Search for the cell housing the specified text and yield its [x, y] center coordinate. 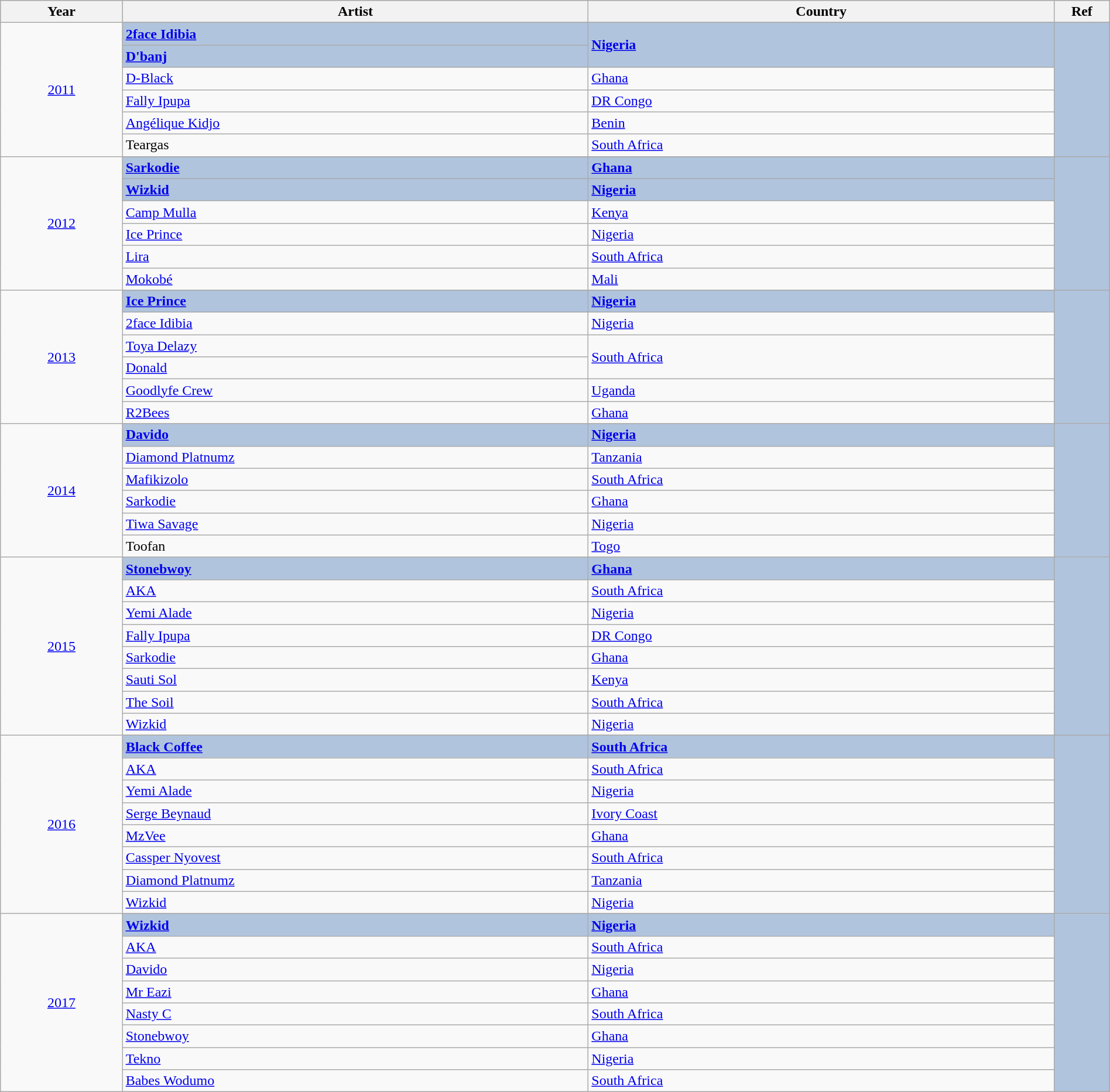
Mali [821, 279]
Tekno [355, 1059]
Donald [355, 368]
2017 [61, 1002]
Cassper Nyovest [355, 858]
2011 [61, 90]
Lira [355, 256]
2014 [61, 490]
MzVee [355, 836]
Ref [1082, 12]
Year [61, 12]
Togo [821, 546]
Babes Wodumo [355, 1081]
Camp Mulla [355, 212]
2015 [61, 646]
Angélique Kidjo [355, 123]
Toya Delazy [355, 346]
D'banj [355, 56]
Nasty C [355, 1014]
Tiwa Savage [355, 524]
Mafikizolo [355, 479]
2016 [61, 825]
Benin [821, 123]
2013 [61, 357]
Sauti Sol [355, 680]
Country [821, 12]
Goodlyfe Crew [355, 390]
Ivory Coast [821, 813]
Serge Beynaud [355, 813]
Black Coffee [355, 747]
Mr Eazi [355, 992]
The Soil [355, 702]
Teargas [355, 145]
D-Black [355, 78]
2012 [61, 223]
Mokobé [355, 279]
Toofan [355, 546]
R2Bees [355, 413]
Uganda [821, 390]
Artist [355, 12]
